Return the [X, Y] coordinate for the center point of the cell that contains the specified text.  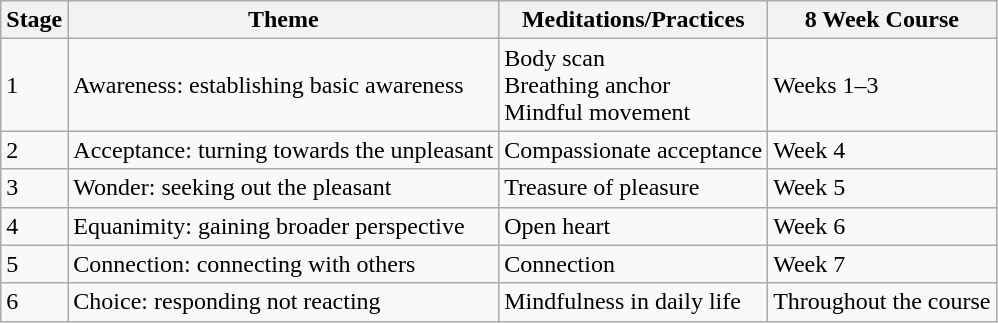
3 [34, 188]
1 [34, 85]
Week 6 [882, 226]
Connection: connecting with others [284, 264]
Meditations/Practices [634, 20]
6 [34, 302]
Treasure of pleasure [634, 188]
Wonder: seeking out the pleasant [284, 188]
Connection [634, 264]
2 [34, 150]
Week 4 [882, 150]
5 [34, 264]
Weeks 1–3 [882, 85]
4 [34, 226]
Theme [284, 20]
Awareness: establishing basic awareness [284, 85]
Mindfulness in daily life [634, 302]
Equanimity: gaining broader perspective [284, 226]
8 Week Course [882, 20]
Week 7 [882, 264]
Week 5 [882, 188]
Compassionate acceptance [634, 150]
Open heart [634, 226]
Throughout the course [882, 302]
Choice: responding not reacting [284, 302]
Acceptance: turning towards the unpleasant [284, 150]
Stage [34, 20]
Body scanBreathing anchorMindful movement [634, 85]
